Search for the cell housing the specified text and yield its [x, y] center coordinate. 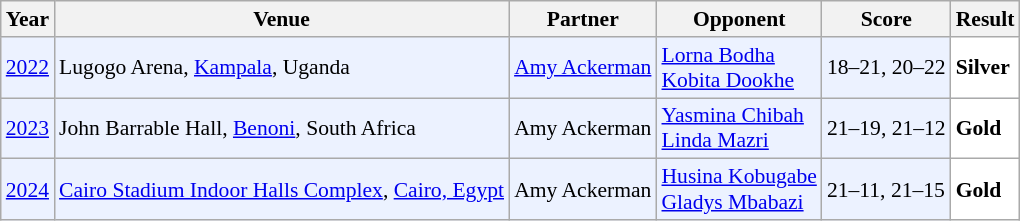
Partner [582, 19]
Cairo Stadium Indoor Halls Complex, Cairo, Egypt [282, 190]
Silver [986, 68]
Yasmina Chibah Linda Mazri [738, 128]
18–21, 20–22 [886, 68]
Husina Kobugabe Gladys Mbabazi [738, 190]
Result [986, 19]
21–11, 21–15 [886, 190]
Year [28, 19]
Score [886, 19]
Venue [282, 19]
Lugogo Arena, Kampala, Uganda [282, 68]
21–19, 21–12 [886, 128]
2023 [28, 128]
Opponent [738, 19]
2022 [28, 68]
Lorna Bodha Kobita Dookhe [738, 68]
2024 [28, 190]
John Barrable Hall, Benoni, South Africa [282, 128]
